Scan for the cell matching the given text and deliver its (X, Y) coordinate at center. 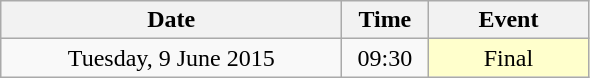
Time (385, 20)
Date (172, 20)
09:30 (385, 58)
Tuesday, 9 June 2015 (172, 58)
Event (508, 20)
Final (508, 58)
